Determine the (X, Y) coordinate at the center of the cell enclosing the given text.  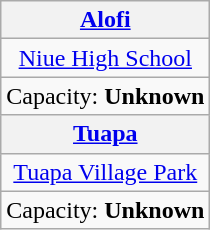
Niue High School (106, 58)
Tuapa Village Park (106, 172)
Alofi (106, 20)
Tuapa (106, 134)
